Search for the cell housing the specified text and yield its [X, Y] center coordinate. 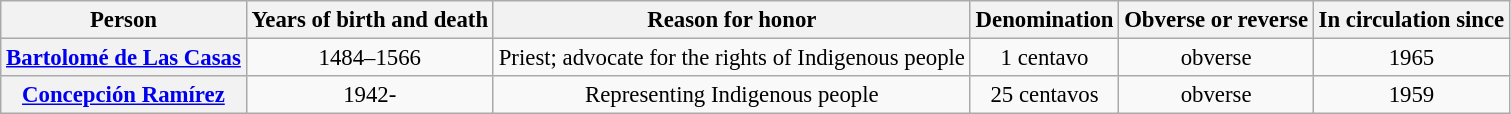
Concepción Ramírez [124, 95]
Representing Indigenous people [732, 95]
Years of birth and death [370, 20]
1484–1566 [370, 58]
1965 [1411, 58]
1 centavo [1044, 58]
Bartolomé de Las Casas [124, 58]
1942- [370, 95]
Person [124, 20]
Obverse or reverse [1216, 20]
1959 [1411, 95]
25 centavos [1044, 95]
In circulation since [1411, 20]
Denomination [1044, 20]
Reason for honor [732, 20]
Priest; advocate for the rights of Indigenous people [732, 58]
